Pinpoint the cell where the given text exists, returning its [x, y] midpoint coordinate. 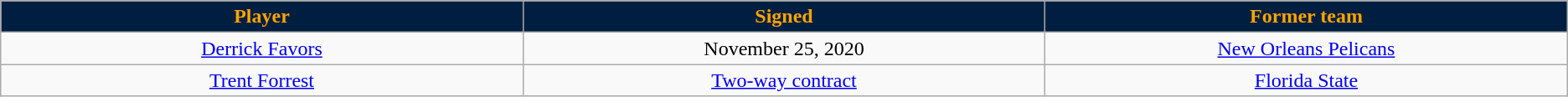
Derrick Favors [261, 48]
Player [261, 17]
Trent Forrest [261, 80]
New Orleans Pelicans [1307, 48]
Florida State [1307, 80]
November 25, 2020 [784, 48]
Signed [784, 17]
Former team [1307, 17]
Two-way contract [784, 80]
